Return (x, y) of the center of cell containing provided text 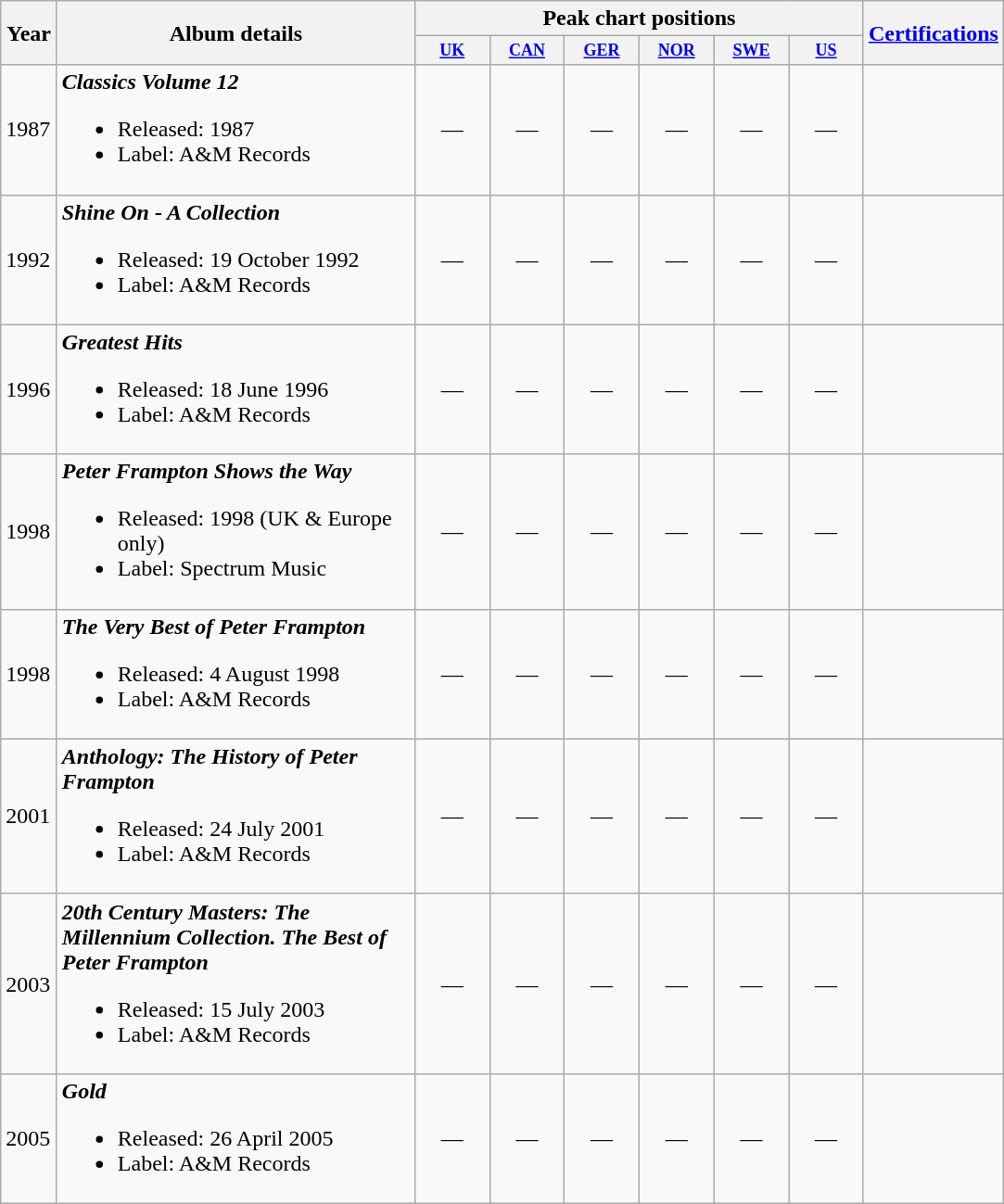
CAN (527, 50)
1996 (30, 389)
Greatest HitsReleased: 18 June 1996Label: A&M Records (235, 389)
SWE (751, 50)
GER (603, 50)
2005 (30, 1138)
Anthology: The History of Peter FramptonReleased: 24 July 2001Label: A&M Records (235, 816)
Classics Volume 12Released: 1987Label: A&M Records (235, 130)
1992 (30, 260)
UK (452, 50)
GoldReleased: 26 April 2005Label: A&M Records (235, 1138)
Shine On - A CollectionReleased: 19 October 1992Label: A&M Records (235, 260)
Year (30, 33)
Album details (235, 33)
1987 (30, 130)
The Very Best of Peter FramptonReleased: 4 August 1998Label: A&M Records (235, 674)
20th Century Masters: The Millennium Collection. The Best of Peter Frampton Released: 15 July 2003Label: A&M Records (235, 983)
US (827, 50)
Peak chart positions (639, 19)
2001 (30, 816)
2003 (30, 983)
Certifications (933, 33)
Peter Frampton Shows the WayReleased: 1998 (UK & Europe only)Label: Spectrum Music (235, 532)
NOR (677, 50)
